Pinpoint the cell where the given text exists, returning its (X, Y) midpoint coordinate. 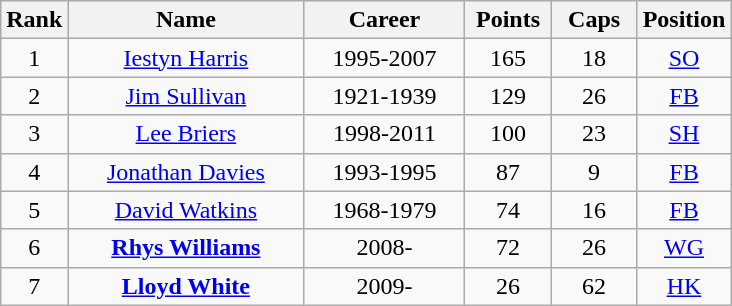
Name (186, 20)
7 (34, 286)
David Watkins (186, 210)
Points (508, 20)
Rank (34, 20)
129 (508, 96)
72 (508, 248)
165 (508, 58)
SO (684, 58)
1921-1939 (384, 96)
9 (594, 172)
87 (508, 172)
2008- (384, 248)
4 (34, 172)
Position (684, 20)
2009- (384, 286)
HK (684, 286)
1 (34, 58)
1998-2011 (384, 134)
Jim Sullivan (186, 96)
1968-1979 (384, 210)
Lee Briers (186, 134)
Rhys Williams (186, 248)
6 (34, 248)
3 (34, 134)
Career (384, 20)
2 (34, 96)
Caps (594, 20)
SH (684, 134)
WG (684, 248)
23 (594, 134)
5 (34, 210)
62 (594, 286)
74 (508, 210)
18 (594, 58)
Jonathan Davies (186, 172)
1995-2007 (384, 58)
Iestyn Harris (186, 58)
100 (508, 134)
1993-1995 (384, 172)
16 (594, 210)
Lloyd White (186, 286)
